Scan for the cell matching the given text and deliver its (x, y) coordinate at center. 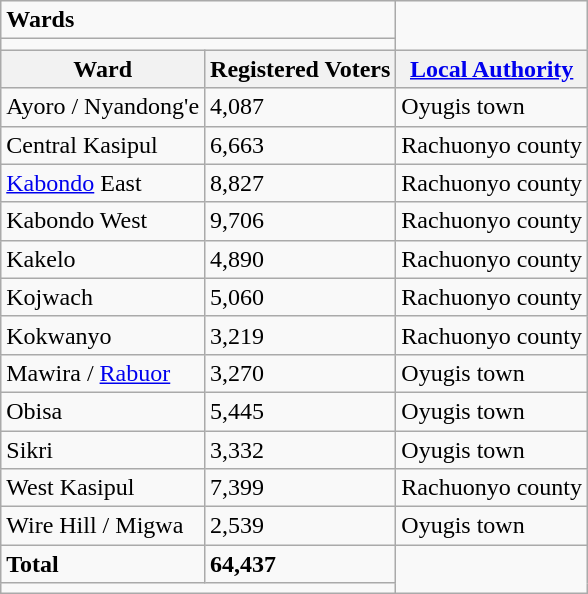
Obisa (103, 411)
3,270 (300, 373)
2,539 (300, 526)
9,706 (300, 221)
3,219 (300, 335)
Wire Hill / Migwa (103, 526)
Total (103, 564)
Ward (103, 69)
Local Authority (492, 69)
4,890 (300, 259)
5,445 (300, 411)
Kojwach (103, 297)
Kokwanyo (103, 335)
Sikri (103, 449)
8,827 (300, 183)
4,087 (300, 107)
3,332 (300, 449)
Mawira / Rabuor (103, 373)
Registered Voters (300, 69)
Central Kasipul (103, 145)
6,663 (300, 145)
Wards (198, 20)
West Kasipul (103, 488)
Kabondo East (103, 183)
Ayoro / Nyandong'e (103, 107)
64,437 (300, 564)
Kabondo West (103, 221)
7,399 (300, 488)
Kakelo (103, 259)
5,060 (300, 297)
